Return the (x, y) coordinate for the center point of the cell that contains the specified text.  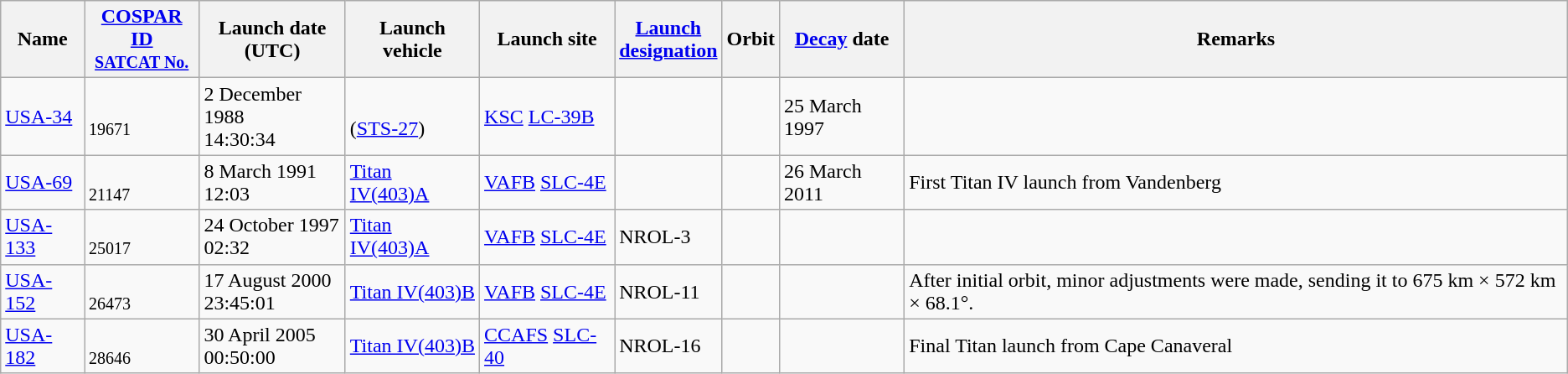
After initial orbit, minor adjustments were made, sending it to 675 km × 572 km × 68.1°. (1236, 292)
Final Titan launch from Cape Canaveral (1236, 345)
NROL-16 (668, 345)
Launch designation (668, 39)
30 April 200500:50:00 (272, 345)
26473 (142, 292)
17 August 200023:45:01 (272, 292)
Launch date(UTC) (272, 39)
Launch vehicle (412, 39)
USA-133 (43, 236)
(STS-27) (412, 117)
Name (43, 39)
21147 (142, 183)
Launch site (548, 39)
CCAFS SLC-40 (548, 345)
NROL-3 (668, 236)
Orbit (750, 39)
28646 (142, 345)
25 March 1997 (841, 117)
KSC LC-39B (548, 117)
Remarks (1236, 39)
26 March 2011 (841, 183)
25017 (142, 236)
NROL-11 (668, 292)
19671 (142, 117)
USA-69 (43, 183)
USA-34 (43, 117)
USA-182 (43, 345)
24 October 199702:32 (272, 236)
Decay date (841, 39)
COSPAR IDSATCAT No. (142, 39)
2 December 198814:30:34 (272, 117)
USA-152 (43, 292)
8 March 199112:03 (272, 183)
First Titan IV launch from Vandenberg (1236, 183)
